For the text-containing cell, return its midpoint in (X, Y) coordinate format. 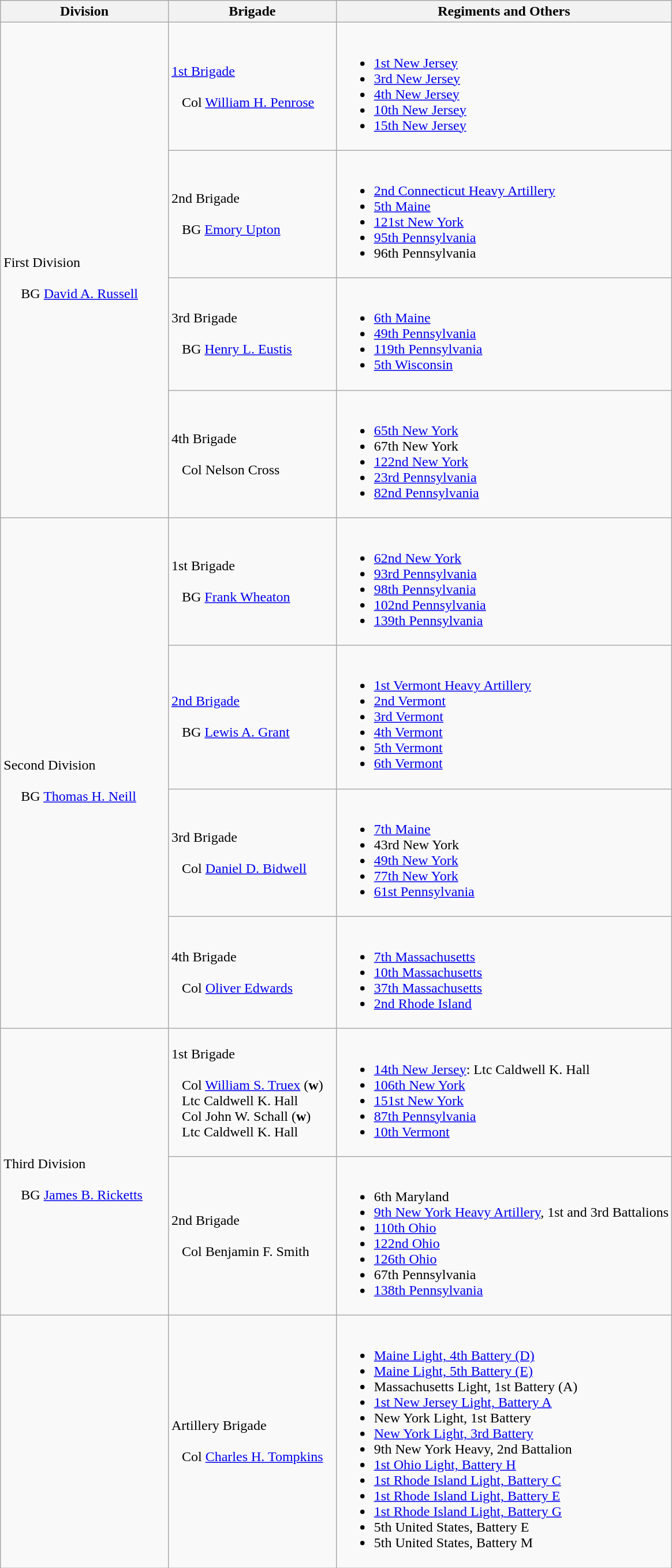
3rd Brigade BG Henry L. Eustis (252, 334)
4th Brigade Col Nelson Cross (252, 454)
2nd Brigade BG Emory Upton (252, 214)
65th New York67th New York122nd New York23rd Pennsylvania82nd Pennsylvania (503, 454)
1st Brigade Col William H. Penrose (252, 87)
Artillery Brigade Col Charles H. Tompkins (252, 1441)
2nd Connecticut Heavy Artillery5th Maine121st New York95th Pennsylvania96th Pennsylvania (503, 214)
1st Vermont Heavy Artillery2nd Vermont3rd Vermont4th Vermont5th Vermont6th Vermont (503, 717)
2nd Brigade Col Benjamin F. Smith (252, 1235)
7th Massachusetts10th Massachusetts37th Massachusetts2nd Rhode Island (503, 972)
Brigade (252, 12)
1st Brigade Col William S. Truex (w) Ltc Caldwell K. Hall Col John W. Schall (w) Ltc Caldwell K. Hall (252, 1092)
Division (84, 12)
3rd Brigade Col Daniel D. Bidwell (252, 853)
First Division BG David A. Russell (84, 270)
2nd Brigade BG Lewis A. Grant (252, 717)
Second Division BG Thomas H. Neill (84, 773)
1st New Jersey3rd New Jersey4th New Jersey10th New Jersey15th New Jersey (503, 87)
14th New Jersey: Ltc Caldwell K. Hall106th New York151st New York87th Pennsylvania10th Vermont (503, 1092)
62nd New York93rd Pennsylvania98th Pennsylvania102nd Pennsylvania139th Pennsylvania (503, 581)
Third Division BG James B. Ricketts (84, 1172)
Regiments and Others (503, 12)
6th Maine49th Pennsylvania119th Pennsylvania5th Wisconsin (503, 334)
4th Brigade Col Oliver Edwards (252, 972)
1st Brigade BG Frank Wheaton (252, 581)
6th Maryland9th New York Heavy Artillery, 1st and 3rd Battalions110th Ohio122nd Ohio126th Ohio67th Pennsylvania138th Pennsylvania (503, 1235)
7th Maine43rd New York49th New York77th New York61st Pennsylvania (503, 853)
